From the cell containing the given text, extract its center point as [x, y] coordinate. 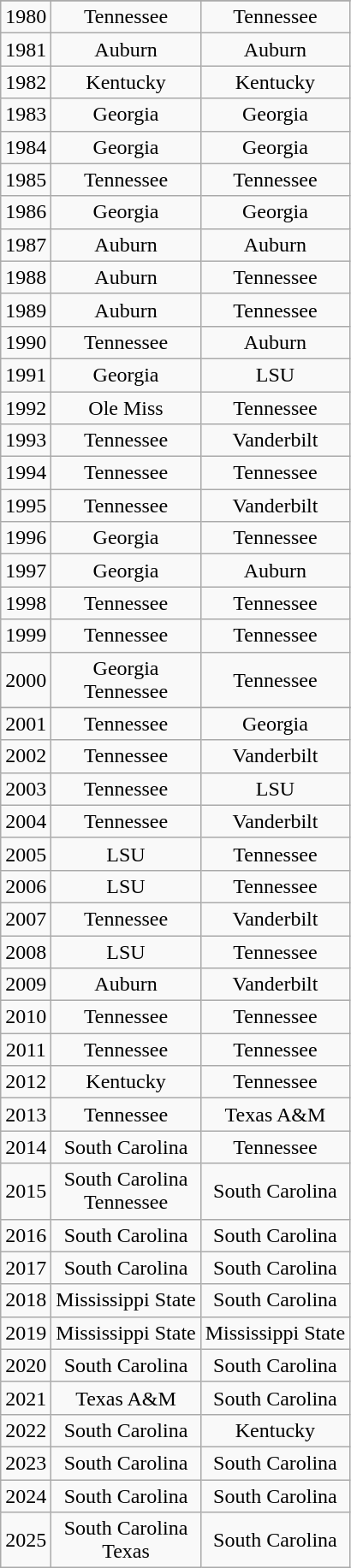
2005 [26, 854]
1983 [26, 115]
1985 [26, 180]
2011 [26, 1050]
1999 [26, 636]
1989 [26, 310]
2017 [26, 1268]
2022 [26, 1430]
2007 [26, 919]
2002 [26, 756]
GeorgiaTennessee [126, 679]
2025 [26, 1540]
2020 [26, 1365]
2016 [26, 1235]
2009 [26, 985]
South CarolinaTennessee [126, 1191]
2014 [26, 1147]
1998 [26, 603]
2013 [26, 1115]
1984 [26, 147]
2003 [26, 789]
South CarolinaTexas [126, 1540]
2004 [26, 821]
2019 [26, 1333]
1995 [26, 506]
1996 [26, 538]
2000 [26, 679]
2018 [26, 1300]
1997 [26, 571]
1981 [26, 50]
1986 [26, 212]
2006 [26, 886]
2023 [26, 1463]
1993 [26, 441]
1980 [26, 17]
1992 [26, 408]
2012 [26, 1082]
2010 [26, 1017]
1988 [26, 277]
2001 [26, 724]
2021 [26, 1398]
Ole Miss [126, 408]
1987 [26, 245]
2008 [26, 952]
2024 [26, 1496]
1991 [26, 375]
1982 [26, 82]
1994 [26, 473]
1990 [26, 342]
2015 [26, 1191]
